Provide the (X, Y) coordinate of the cell's center where the given text is located.  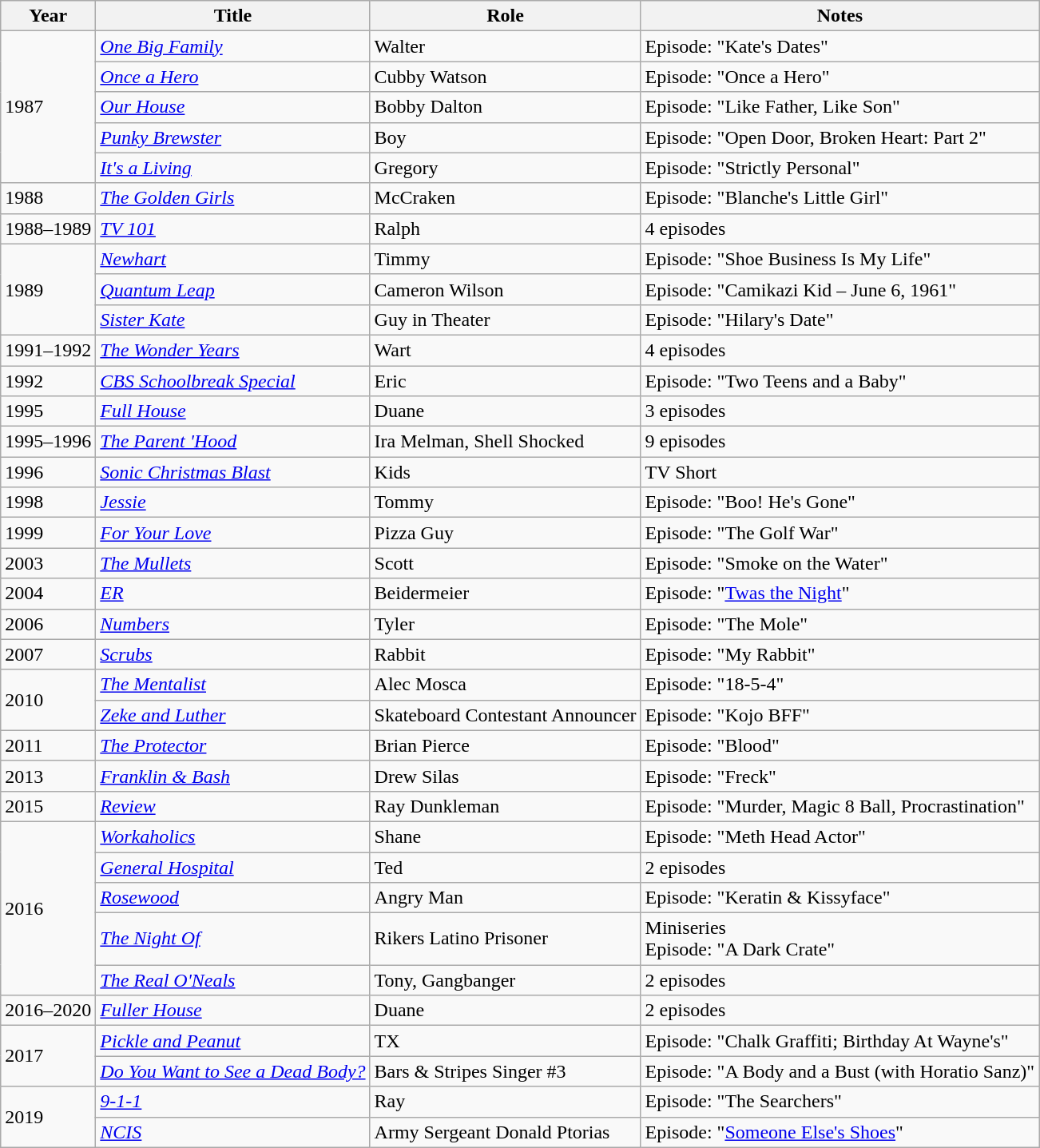
1998 (48, 502)
Pickle and Peanut (233, 1041)
It's a Living (233, 168)
Episode: "My Rabbit" (840, 654)
Kids (505, 472)
Brian Pierce (505, 745)
Episode: "The Mole" (840, 624)
General Hospital (233, 867)
2004 (48, 594)
1995–1996 (48, 442)
Episode: "Kojo BFF" (840, 715)
Episode: "Keratin & Kissyface" (840, 898)
3 episodes (840, 411)
Pizza Guy (505, 533)
Walter (505, 46)
Episode: "Twas the Night" (840, 594)
Episode: "Like Father, Like Son" (840, 107)
2010 (48, 700)
2015 (48, 806)
Jessie (233, 502)
Year (48, 16)
Angry Man (505, 898)
Episode: "Strictly Personal" (840, 168)
Franklin & Bash (233, 776)
Ralph (505, 228)
9-1-1 (233, 1102)
Sonic Christmas Blast (233, 472)
For Your Love (233, 533)
Once a Hero (233, 77)
Episode: "The Searchers" (840, 1102)
Cameron Wilson (505, 289)
Rikers Latino Prisoner (505, 939)
One Big Family (233, 46)
Fuller House (233, 1011)
Numbers (233, 624)
Drew Silas (505, 776)
The Night Of (233, 939)
Rabbit (505, 654)
Episode: "Murder, Magic 8 Ball, Procrastination" (840, 806)
1992 (48, 381)
1996 (48, 472)
McCraken (505, 198)
Episode: "Blood" (840, 745)
Workaholics (233, 836)
2006 (48, 624)
Episode: "Blanche's Little Girl" (840, 198)
Episode: "Kate's Dates" (840, 46)
Episode: "Smoke on the Water" (840, 563)
Full House (233, 411)
Episode: "18-5-4" (840, 685)
Episode: "The Golf War" (840, 533)
Gregory (505, 168)
The Real O'Neals (233, 980)
Bars & Stripes Singer #3 (505, 1071)
Beidermeier (505, 594)
Tony, Gangbanger (505, 980)
TV 101 (233, 228)
2017 (48, 1056)
Do You Want to See a Dead Body? (233, 1071)
Episode: "Two Teens and a Baby" (840, 381)
9 episodes (840, 442)
2003 (48, 563)
Quantum Leap (233, 289)
1989 (48, 289)
The Mullets (233, 563)
Cubby Watson (505, 77)
1995 (48, 411)
Ira Melman, Shell Shocked (505, 442)
Shane (505, 836)
Notes (840, 16)
Timmy (505, 259)
The Mentalist (233, 685)
CBS Schoolbreak Special (233, 381)
Scrubs (233, 654)
Zeke and Luther (233, 715)
Bobby Dalton (505, 107)
Army Sergeant Donald Ptorias (505, 1132)
TX (505, 1041)
2013 (48, 776)
Title (233, 16)
Role (505, 16)
Ted (505, 867)
Our House (233, 107)
Episode: "Open Door, Broken Heart: Part 2" (840, 137)
Review (233, 806)
Ray (505, 1102)
Punky Brewster (233, 137)
2007 (48, 654)
Episode: "Once a Hero" (840, 77)
Episode: "Someone Else's Shoes" (840, 1132)
Skateboard Contestant Announcer (505, 715)
MiniseriesEpisode: "A Dark Crate" (840, 939)
Episode: "Meth Head Actor" (840, 836)
Newhart (233, 259)
Ray Dunkleman (505, 806)
Eric (505, 381)
Episode: "Hilary's Date" (840, 320)
TV Short (840, 472)
Episode: "Boo! He's Gone" (840, 502)
2019 (48, 1117)
Episode: "Shoe Business Is My Life" (840, 259)
Episode: "Freck" (840, 776)
Sister Kate (233, 320)
Alec Mosca (505, 685)
Wart (505, 350)
The Parent 'Hood (233, 442)
Scott (505, 563)
ER (233, 594)
Tyler (505, 624)
1999 (48, 533)
2016–2020 (48, 1011)
Episode: "Chalk Graffiti; Birthday At Wayne's" (840, 1041)
1987 (48, 107)
Episode: "Camikazi Kid – June 6, 1961" (840, 289)
1988–1989 (48, 228)
The Wonder Years (233, 350)
Episode: "A Body and a Bust (with Horatio Sanz)" (840, 1071)
The Golden Girls (233, 198)
2011 (48, 745)
NCIS (233, 1132)
Guy in Theater (505, 320)
1988 (48, 198)
2016 (48, 908)
The Protector (233, 745)
1991–1992 (48, 350)
Rosewood (233, 898)
Boy (505, 137)
Tommy (505, 502)
